Identify which cell holds the provided text, then report its (x, y) central coordinate. 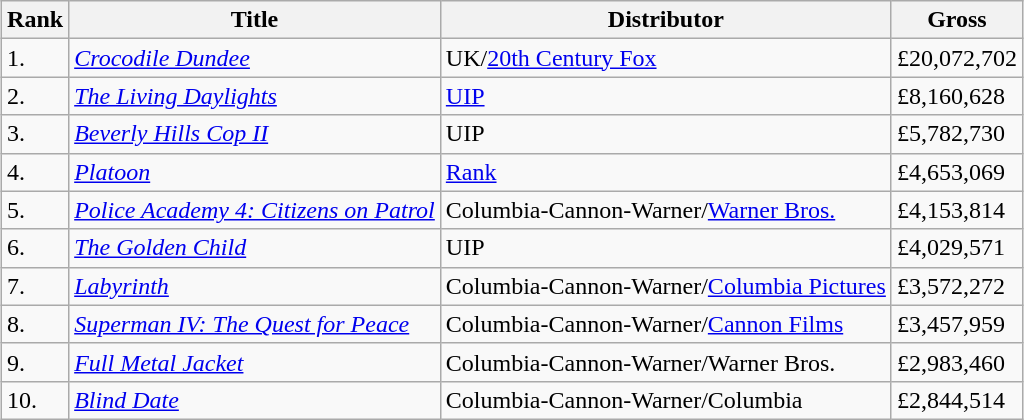
UK/20th Century Fox (666, 58)
£4,029,571 (956, 248)
Beverly Hills Cop II (255, 134)
Police Academy 4: Citizens on Patrol (255, 210)
Blind Date (255, 400)
£20,072,702 (956, 58)
The Golden Child (255, 248)
Gross (956, 20)
1. (36, 58)
7. (36, 286)
The Living Daylights (255, 96)
£4,653,069 (956, 172)
Columbia-Cannon-Warner/Columbia (666, 400)
£3,572,272 (956, 286)
Title (255, 20)
6. (36, 248)
£2,983,460 (956, 362)
£8,160,628 (956, 96)
Labyrinth (255, 286)
Columbia-Cannon-Warner/Columbia Pictures (666, 286)
Platoon (255, 172)
Columbia-Cannon-Warner/Cannon Films (666, 324)
10. (36, 400)
Distributor (666, 20)
Superman IV: The Quest for Peace (255, 324)
£3,457,959 (956, 324)
9. (36, 362)
4. (36, 172)
£5,782,730 (956, 134)
8. (36, 324)
2. (36, 96)
£2,844,514 (956, 400)
3. (36, 134)
£4,153,814 (956, 210)
Full Metal Jacket (255, 362)
5. (36, 210)
Crocodile Dundee (255, 58)
